Find where the given text appears and provide that cell's center as (X, Y) coordinate. 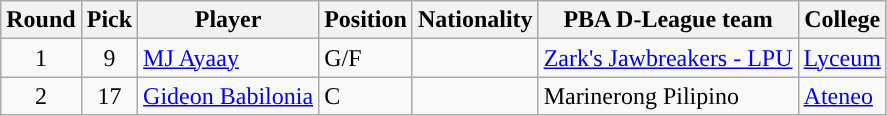
Nationality (475, 20)
2 (41, 96)
Gideon Babilonia (228, 96)
Zark's Jawbreakers - LPU (668, 58)
1 (41, 58)
C (366, 96)
Lyceum (842, 58)
9 (109, 58)
PBA D-League team (668, 20)
Pick (109, 20)
Marinerong Pilipino (668, 96)
MJ Ayaay (228, 58)
G/F (366, 58)
Ateneo (842, 96)
Round (41, 20)
College (842, 20)
Position (366, 20)
Player (228, 20)
17 (109, 96)
